Search for the cell housing the specified text and yield its [X, Y] center coordinate. 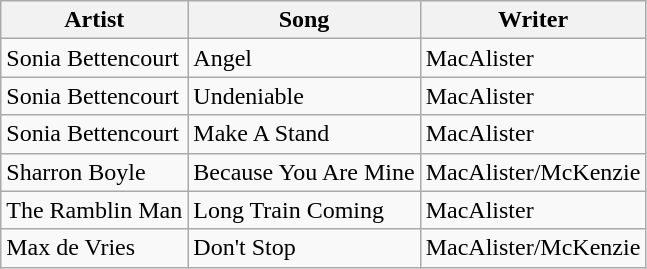
Song [304, 20]
Artist [94, 20]
Sharron Boyle [94, 172]
Angel [304, 58]
The Ramblin Man [94, 210]
Max de Vries [94, 248]
Undeniable [304, 96]
Don't Stop [304, 248]
Writer [533, 20]
Long Train Coming [304, 210]
Because You Are Mine [304, 172]
Make A Stand [304, 134]
